Search for the cell housing the specified text and yield its (X, Y) center coordinate. 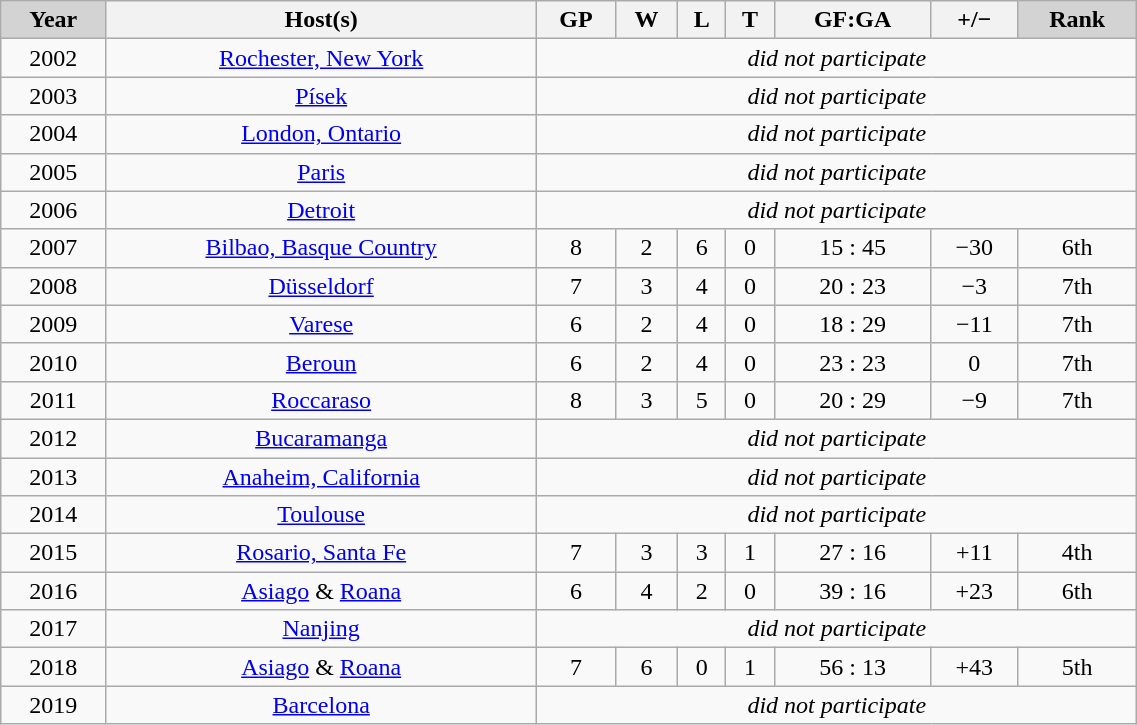
56 : 13 (852, 667)
2007 (54, 248)
−9 (974, 400)
18 : 29 (852, 324)
Host(s) (322, 20)
Anaheim, California (322, 477)
+23 (974, 591)
Beroun (322, 362)
2002 (54, 58)
Düsseldorf (322, 286)
5th (1078, 667)
4th (1078, 553)
Rank (1078, 20)
Varese (322, 324)
+/− (974, 20)
Toulouse (322, 515)
Paris (322, 172)
15 : 45 (852, 248)
20 : 23 (852, 286)
+43 (974, 667)
2019 (54, 705)
W (646, 20)
27 : 16 (852, 553)
Rosario, Santa Fe (322, 553)
2018 (54, 667)
Detroit (322, 210)
39 : 16 (852, 591)
2014 (54, 515)
London, Ontario (322, 134)
L (702, 20)
T (750, 20)
Nanjing (322, 629)
Bilbao, Basque Country (322, 248)
Roccaraso (322, 400)
2011 (54, 400)
5 (702, 400)
GF:GA (852, 20)
2006 (54, 210)
2003 (54, 96)
Barcelona (322, 705)
2015 (54, 553)
20 : 29 (852, 400)
2008 (54, 286)
2010 (54, 362)
Písek (322, 96)
23 : 23 (852, 362)
Rochester, New York (322, 58)
Year (54, 20)
2012 (54, 438)
−30 (974, 248)
2016 (54, 591)
+11 (974, 553)
2013 (54, 477)
−11 (974, 324)
GP (576, 20)
2009 (54, 324)
2005 (54, 172)
Bucaramanga (322, 438)
2004 (54, 134)
2017 (54, 629)
−3 (974, 286)
